Search for the cell housing the specified text and yield its (x, y) center coordinate. 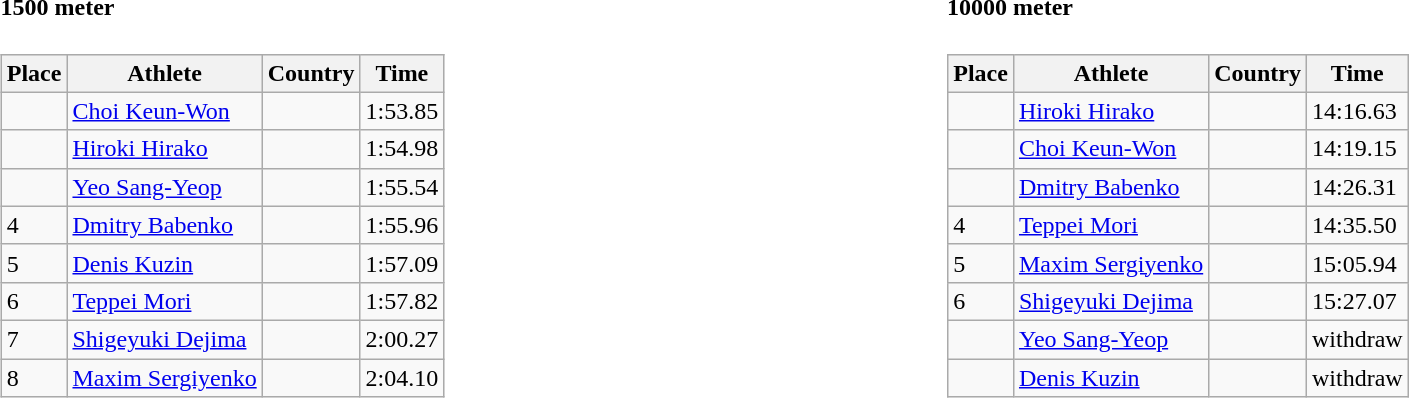
1:55.96 (402, 225)
15:05.94 (1357, 263)
2:04.10 (402, 378)
1:57.82 (402, 301)
14:35.50 (1357, 225)
1:57.09 (402, 263)
8 (34, 378)
1:55.54 (402, 187)
14:19.15 (1357, 149)
1:54.98 (402, 149)
14:16.63 (1357, 111)
14:26.31 (1357, 187)
15:27.07 (1357, 301)
2:00.27 (402, 339)
1:53.85 (402, 111)
7 (34, 339)
